Provide the [X, Y] coordinate of the cell's center where the given text is located.  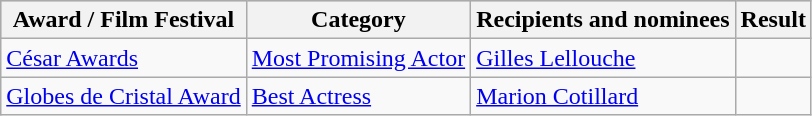
Category [358, 20]
Result [773, 20]
Award / Film Festival [124, 20]
Most Promising Actor [358, 58]
César Awards [124, 58]
Recipients and nominees [603, 20]
Gilles Lellouche [603, 58]
Best Actress [358, 96]
Marion Cotillard [603, 96]
Globes de Cristal Award [124, 96]
